Detect which cell encompasses the target text, then output its (x, y) center coordinate. 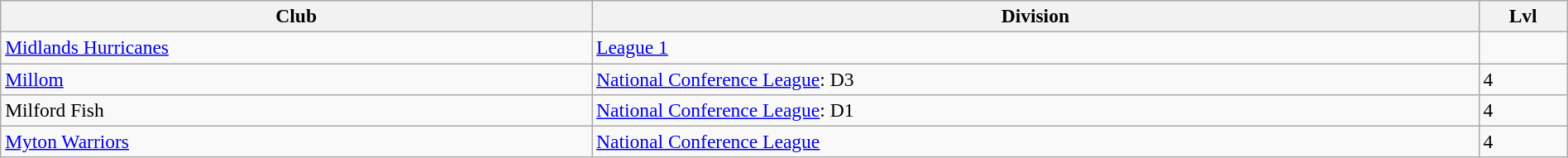
National Conference League: D3 (1035, 79)
Club (296, 16)
Midlands Hurricanes (296, 47)
Millom (296, 79)
Milford Fish (296, 110)
Lvl (1523, 16)
Division (1035, 16)
Myton Warriors (296, 141)
National Conference League (1035, 141)
League 1 (1035, 47)
National Conference League: D1 (1035, 110)
